For the text-containing cell, return its midpoint in [x, y] coordinate format. 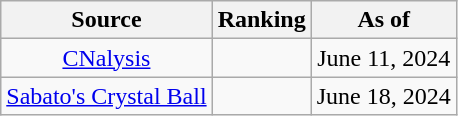
Source [106, 20]
CNalysis [106, 58]
June 11, 2024 [384, 58]
June 18, 2024 [384, 96]
As of [384, 20]
Sabato's Crystal Ball [106, 96]
Ranking [262, 20]
